Pinpoint the cell where the given text exists, returning its [x, y] midpoint coordinate. 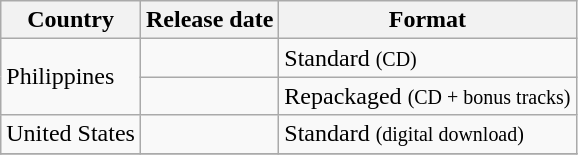
Release date [209, 20]
Standard (digital download) [428, 134]
Repackaged (CD + bonus tracks) [428, 96]
Standard (CD) [428, 58]
Philippines [71, 77]
United States [71, 134]
Format [428, 20]
Country [71, 20]
